Output the [x, y] coordinate of the center of the cell containing the given text.  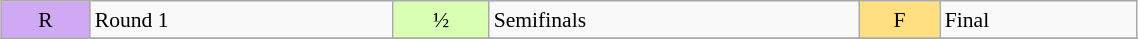
½ [440, 20]
F [900, 20]
Semifinals [674, 20]
R [46, 20]
Round 1 [242, 20]
Final [1038, 20]
